Determine the (x, y) coordinate at the center of the cell enclosing the given text.  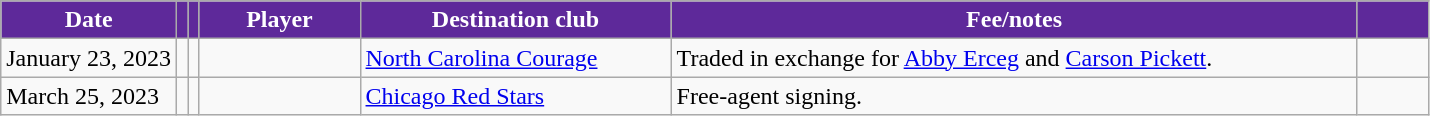
North Carolina Courage (516, 58)
March 25, 2023 (89, 96)
Player (280, 20)
Destination club (516, 20)
Chicago Red Stars (516, 96)
Fee/notes (1014, 20)
January 23, 2023 (89, 58)
Date (89, 20)
Free-agent signing. (1014, 96)
Traded in exchange for Abby Erceg and Carson Pickett. (1014, 58)
